Return the (x, y) coordinate for the center point of the cell that contains the specified text.  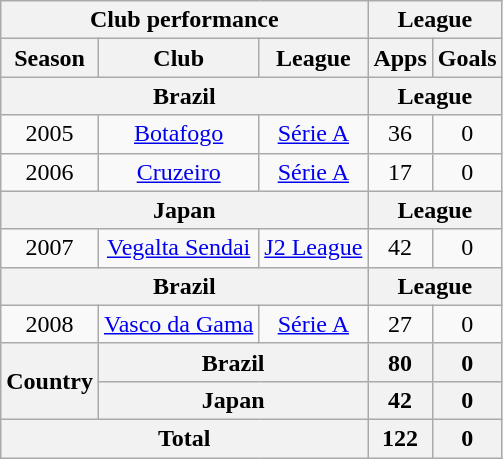
27 (400, 324)
J2 League (314, 248)
Cruzeiro (178, 172)
36 (400, 134)
2006 (50, 172)
Country (50, 381)
17 (400, 172)
Apps (400, 58)
Vasco da Gama (178, 324)
2008 (50, 324)
Vegalta Sendai (178, 248)
Botafogo (178, 134)
2007 (50, 248)
122 (400, 438)
Club (178, 58)
Total (184, 438)
Season (50, 58)
Goals (467, 58)
80 (400, 362)
Club performance (184, 20)
2005 (50, 134)
